Determine the [x, y] coordinate at the center of the cell enclosing the given text.  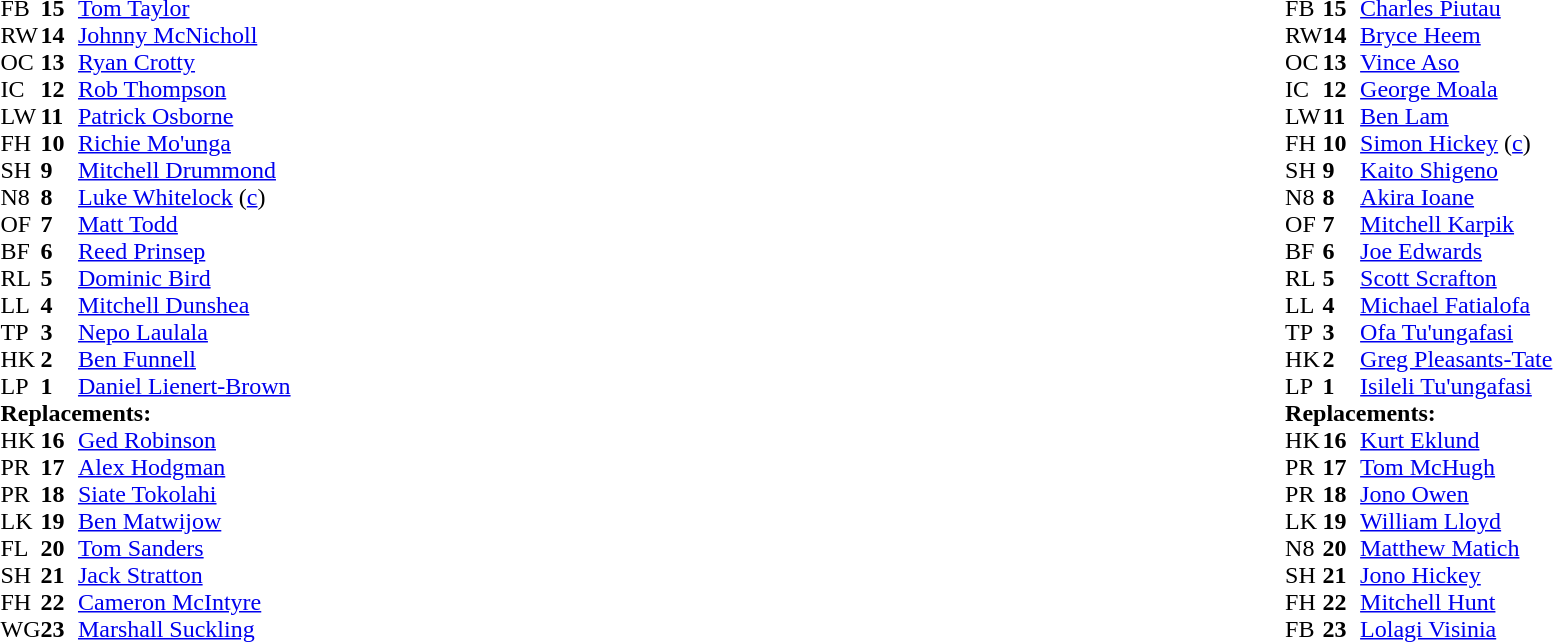
Ben Matwijow [184, 522]
Bryce Heem [1456, 36]
Tom McHugh [1456, 468]
Mitchell Dunshea [184, 306]
Cameron McIntyre [184, 602]
Reed Prinsep [184, 252]
Nepo Laulala [184, 332]
Simon Hickey (c) [1456, 144]
Akira Ioane [1456, 198]
Matt Todd [184, 224]
Tom Sanders [184, 548]
Siate Tokolahi [184, 494]
Vince Aso [1456, 62]
Richie Mo'unga [184, 144]
Greg Pleasants-Tate [1456, 360]
Ben Funnell [184, 360]
Matthew Matich [1456, 548]
Jono Hickey [1456, 576]
Alex Hodgman [184, 468]
Rob Thompson [184, 90]
Isileli Tu'ungafasi [1456, 386]
Kaito Shigeno [1456, 170]
George Moala [1456, 90]
Ben Lam [1456, 116]
FL [20, 548]
William Lloyd [1456, 522]
Patrick Osborne [184, 116]
Jono Owen [1456, 494]
Mitchell Hunt [1456, 602]
Scott Scrafton [1456, 278]
Luke Whitelock (c) [184, 198]
Mitchell Drummond [184, 170]
Johnny McNicholl [184, 36]
Mitchell Karpik [1456, 224]
Jack Stratton [184, 576]
Joe Edwards [1456, 252]
Ged Robinson [184, 440]
Ofa Tu'ungafasi [1456, 332]
Daniel Lienert-Brown [184, 386]
Michael Fatialofa [1456, 306]
Dominic Bird [184, 278]
Ryan Crotty [184, 62]
Kurt Eklund [1456, 440]
